Capture the cell that displays the provided text and extract its [X, Y] central coordinate. 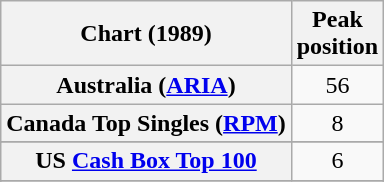
Chart (1989) [146, 34]
6 [337, 161]
US Cash Box Top 100 [146, 161]
Peakposition [337, 34]
56 [337, 85]
Canada Top Singles (RPM) [146, 123]
Australia (ARIA) [146, 85]
8 [337, 123]
